Locate the cell with the specified text and output its (x, y) center coordinate. 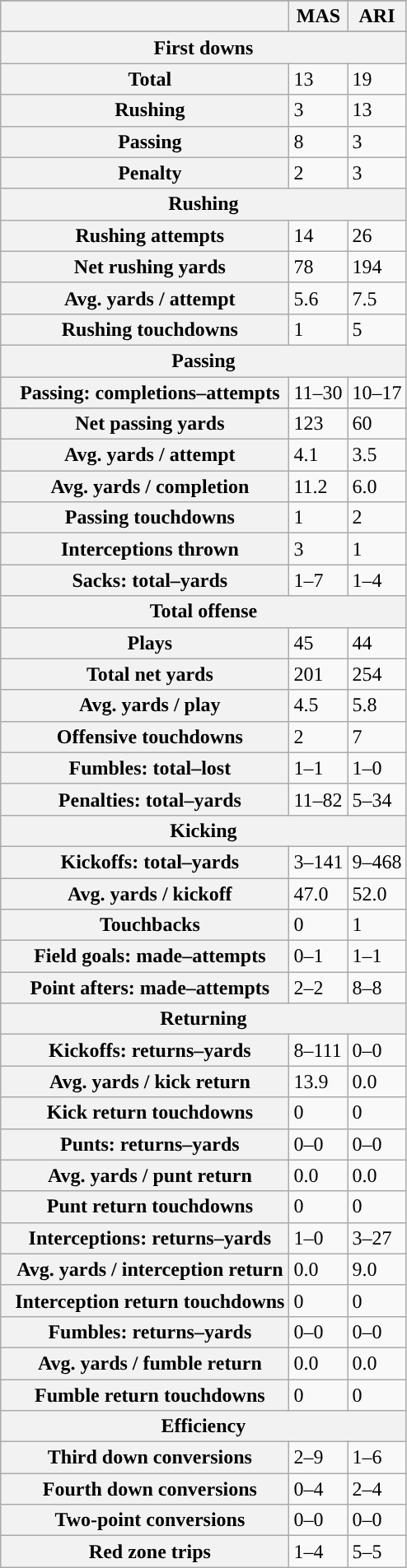
Total offense (203, 612)
Fumbles: returns–yards (145, 1332)
4.5 (318, 705)
Passing touchdowns (145, 518)
201 (318, 674)
Efficiency (203, 1426)
Third down conversions (145, 1458)
Sacks: total–yards (145, 580)
Avg. yards / kickoff (145, 893)
1–7 (318, 580)
Interceptions thrown (145, 549)
Penalties: total–yards (145, 799)
9–468 (377, 862)
11.2 (318, 486)
8–111 (318, 1050)
Red zone trips (145, 1552)
2–4 (377, 1489)
13.9 (318, 1082)
9.0 (377, 1269)
Interception return touchdowns (145, 1300)
8–8 (377, 988)
Kickoffs: total–yards (145, 862)
5 (377, 329)
Punts: returns–yards (145, 1144)
45 (318, 643)
6.0 (377, 486)
Kickoffs: returns–yards (145, 1050)
ARI (377, 16)
Avg. yards / punt return (145, 1175)
3–27 (377, 1238)
5–34 (377, 799)
Offensive touchdowns (145, 737)
26 (377, 235)
MAS (318, 16)
Net passing yards (145, 424)
Rushing touchdowns (145, 329)
254 (377, 674)
Field goals: made–attempts (145, 956)
Point afters: made–attempts (145, 988)
3–141 (318, 862)
11–30 (318, 393)
Avg. yards / play (145, 705)
Plays (145, 643)
19 (377, 79)
1–6 (377, 1458)
Touchbacks (145, 925)
Fumble return touchdowns (145, 1395)
3.5 (377, 455)
44 (377, 643)
Fourth down conversions (145, 1489)
7 (377, 737)
14 (318, 235)
10–17 (377, 393)
Avg. yards / kick return (145, 1082)
194 (377, 267)
0–4 (318, 1489)
5.8 (377, 705)
Interceptions: returns–yards (145, 1238)
Kicking (203, 831)
Total (145, 79)
Avg. yards / completion (145, 486)
Returning (203, 1019)
52.0 (377, 893)
60 (377, 424)
Fumbles: total–lost (145, 768)
Total net yards (145, 674)
0–1 (318, 956)
47.0 (318, 893)
Avg. yards / fumble return (145, 1363)
123 (318, 424)
First downs (203, 48)
78 (318, 267)
Rushing attempts (145, 235)
Punt return touchdowns (145, 1207)
Net rushing yards (145, 267)
4.1 (318, 455)
8 (318, 142)
Kick return touchdowns (145, 1113)
Avg. yards / interception return (145, 1269)
7.5 (377, 298)
Passing: completions–attempts (145, 393)
2–9 (318, 1458)
5.6 (318, 298)
2–2 (318, 988)
Two-point conversions (145, 1520)
Penalty (145, 173)
5–5 (377, 1552)
11–82 (318, 799)
